Locate the cell with the specified text and output its (x, y) center coordinate. 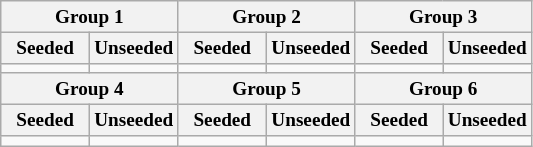
Group 3 (443, 17)
Group 5 (266, 89)
Group 1 (90, 17)
Group 6 (443, 89)
Group 4 (90, 89)
Group 2 (266, 17)
